Extract the [X, Y] coordinate from the center of the cell holding the provided text.  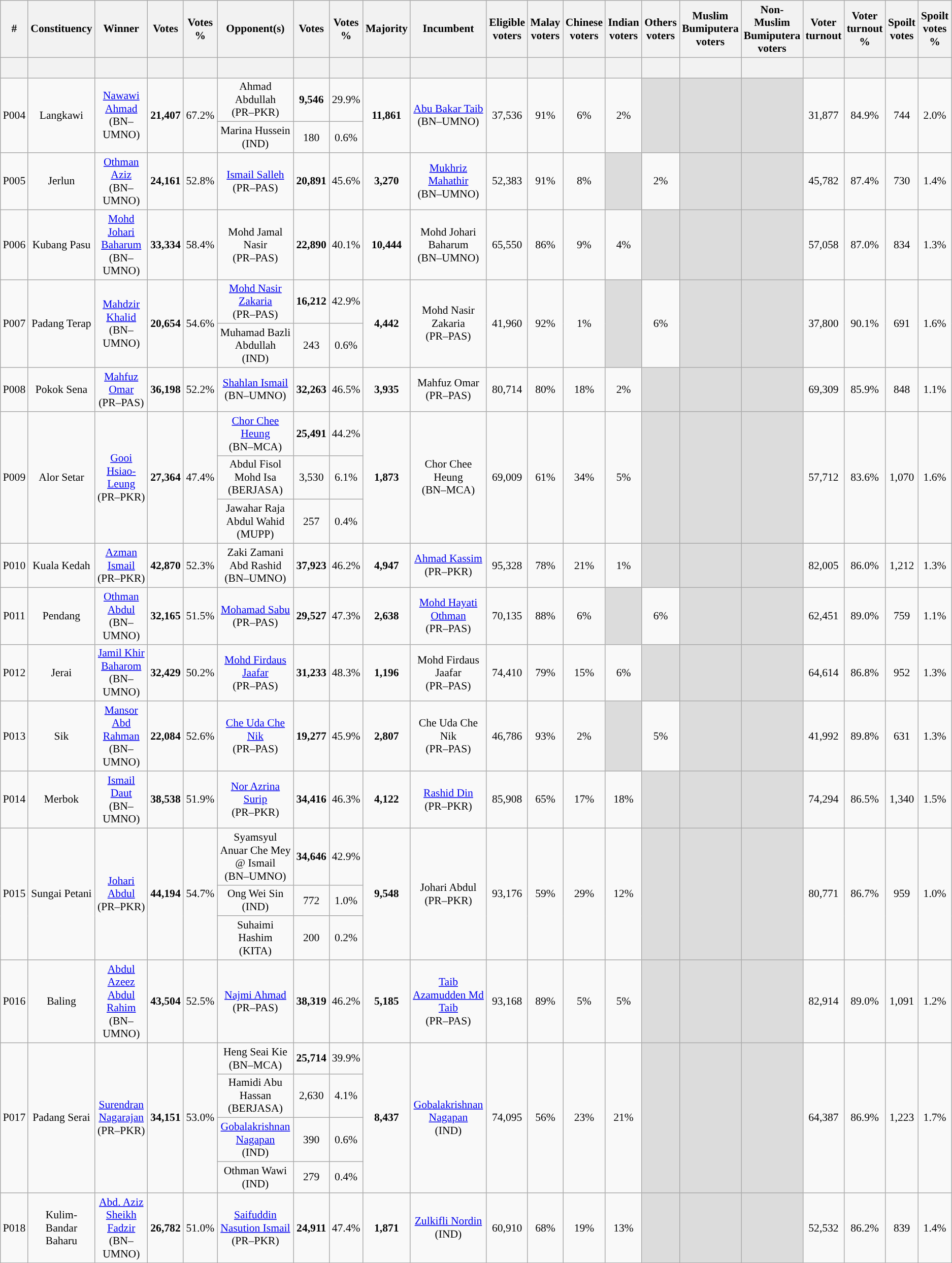
54.6% [200, 324]
Abdul Fisol Mohd Isa(BERJASA) [255, 477]
279 [311, 1178]
Pokok Sena [61, 390]
Chinese voters [584, 29]
37,800 [824, 324]
744 [902, 115]
390 [311, 1140]
Surendran Nagarajan(PR–PKR) [121, 1118]
5,185 [387, 1001]
15% [584, 673]
P016 [14, 1001]
61% [545, 478]
53.0% [200, 1118]
51.5% [200, 616]
Azman Ismail(PR–PKR) [121, 566]
47.3% [346, 616]
Ahmad Kassim(PR–PKR) [448, 566]
65,550 [507, 245]
12% [623, 894]
1.5% [935, 800]
1,196 [387, 673]
Kuala Kedah [61, 566]
70,135 [507, 616]
11,861 [387, 115]
631 [902, 737]
Indian voters [623, 29]
41,992 [824, 737]
23% [584, 1118]
21,407 [166, 115]
64,614 [824, 673]
16,212 [311, 302]
89% [545, 1001]
38,538 [166, 800]
Pendang [61, 616]
Padang Serai [61, 1118]
180 [311, 137]
P006 [14, 245]
Taib Azamudden Md Taib(PR–PAS) [448, 1001]
56% [545, 1118]
80% [545, 390]
29% [584, 894]
59% [545, 894]
34,646 [311, 856]
257 [311, 522]
85.9% [865, 390]
730 [902, 181]
Othman Abdul(BN–UMNO) [121, 616]
6.1% [346, 477]
48.3% [346, 673]
46,786 [507, 737]
Othman Aziz(BN–UMNO) [121, 181]
80,771 [824, 894]
1.2% [935, 1001]
8,437 [387, 1118]
46.5% [346, 390]
Spoilt votes [902, 29]
52.5% [200, 1001]
Voter turnout % [865, 29]
759 [902, 616]
51.9% [200, 800]
32,263 [311, 390]
Mansor Abd Rahman(BN–UMNO) [121, 737]
43,504 [166, 1001]
Nor Azrina Surip(PR–PKR) [255, 800]
1,091 [902, 1001]
37,923 [311, 566]
84.9% [865, 115]
Baling [61, 1001]
52,532 [824, 1228]
Mahdzir Khalid(BN–UMNO) [121, 324]
Jerai [61, 673]
P013 [14, 737]
44.2% [346, 434]
67.2% [200, 115]
Rashid Din(PR–PKR) [448, 800]
33,334 [166, 245]
2,638 [387, 616]
3,270 [387, 181]
17% [584, 800]
36,198 [166, 390]
Heng Seai Kie(BN–MCA) [255, 1058]
Mohd Jamal Nasir(PR–PAS) [255, 245]
P017 [14, 1118]
62,451 [824, 616]
83.6% [865, 478]
Kulim-Bandar Baharu [61, 1228]
9,548 [387, 894]
95,328 [507, 566]
93,176 [507, 894]
Abdul Azeez Abdul Rahim(BN–UMNO) [121, 1001]
25,491 [311, 434]
P012 [14, 673]
834 [902, 245]
37,536 [507, 115]
2,807 [387, 737]
74,294 [824, 800]
4,947 [387, 566]
Saifuddin Nasution Ismail(PR–PKR) [255, 1228]
26,782 [166, 1228]
Mohd Hayati Othman(PR–PAS) [448, 616]
839 [902, 1228]
25,714 [311, 1058]
P014 [14, 800]
Suhaimi Hashim(KITA) [255, 938]
Jamil Khir Baharom(BN–UMNO) [121, 673]
Majority [387, 29]
50.2% [200, 673]
9% [584, 245]
52.6% [200, 737]
Othman Wawi(IND) [255, 1178]
Najmi Ahmad(PR–PAS) [255, 1001]
32,165 [166, 616]
79% [545, 673]
1,070 [902, 478]
93% [545, 737]
13% [623, 1228]
58.4% [200, 245]
772 [311, 901]
Constituency [61, 29]
Voter turnout [824, 29]
93,168 [507, 1001]
P007 [14, 324]
Abd. Aziz Sheikh Fadzir(BN–UMNO) [121, 1228]
2,630 [311, 1095]
60,910 [507, 1228]
65% [545, 800]
20,891 [311, 181]
3,935 [387, 390]
959 [902, 894]
2.0% [935, 115]
8% [584, 181]
Alor Setar [61, 478]
1,212 [902, 566]
3,530 [311, 477]
1,873 [387, 478]
4% [623, 245]
52.3% [200, 566]
27,364 [166, 478]
57,712 [824, 478]
45.9% [346, 737]
Non-Muslim Bumiputera voters [772, 29]
0.2% [346, 938]
41,960 [507, 324]
82,914 [824, 1001]
88% [545, 616]
4.1% [346, 1095]
74,410 [507, 673]
P011 [14, 616]
4,442 [387, 324]
Ahmad Abdullah(PR–PKR) [255, 99]
89.8% [865, 737]
1,871 [387, 1228]
Opponent(s) [255, 29]
51.0% [200, 1228]
57,058 [824, 245]
86.2% [865, 1228]
243 [311, 346]
38,319 [311, 1001]
24,161 [166, 181]
Zaki Zamani Abd Rashid(BN–UMNO) [255, 566]
Jerlun [61, 181]
90.1% [865, 324]
Shahlan Ismail(BN–UMNO) [255, 390]
Marina Hussein(IND) [255, 137]
20,654 [166, 324]
24,911 [311, 1228]
22,890 [311, 245]
29,527 [311, 616]
Mohamad Sabu(PR–PAS) [255, 616]
Malay voters [545, 29]
Gooi Hsiao-Leung(PR–PKR) [121, 478]
Syamsyul Anuar Che Mey @ Ismail(BN–UMNO) [255, 856]
34% [584, 478]
Nawawi Ahmad(BN–UMNO) [121, 115]
74,095 [507, 1118]
4,122 [387, 800]
69,309 [824, 390]
80,714 [507, 390]
10,444 [387, 245]
92% [545, 324]
P018 [14, 1228]
P008 [14, 390]
44,194 [166, 894]
22,084 [166, 737]
64,387 [824, 1118]
34,416 [311, 800]
952 [902, 673]
86.0% [865, 566]
29.9% [346, 99]
31,877 [824, 115]
1.7% [935, 1118]
32,429 [166, 673]
Jawahar Raja Abdul Wahid(MUPP) [255, 522]
200 [311, 938]
Muhamad Bazli Abdullah(IND) [255, 346]
34,151 [166, 1118]
Sungai Petani [61, 894]
1,223 [902, 1118]
Abu Bakar Taib(BN–UMNO) [448, 115]
Muslim Bumiputera voters [710, 29]
Padang Terap [61, 324]
Ismail Daut(BN–UMNO) [121, 800]
Others voters [661, 29]
Mukhriz Mahathir(BN–UMNO) [448, 181]
Ismail Salleh(PR–PAS) [255, 181]
42,870 [166, 566]
86.5% [865, 800]
86.7% [865, 894]
19,277 [311, 737]
69,009 [507, 478]
Langkawi [61, 115]
P010 [14, 566]
87.4% [865, 181]
46.3% [346, 800]
45.6% [346, 181]
82,005 [824, 566]
P005 [14, 181]
52.8% [200, 181]
Kubang Pasu [61, 245]
40.1% [346, 245]
87.0% [865, 245]
Zulkifli Nordin(IND) [448, 1228]
Sik [61, 737]
86.8% [865, 673]
Merbok [61, 800]
1,340 [902, 800]
54.7% [200, 894]
86% [545, 245]
Ong Wei Sin(IND) [255, 901]
# [14, 29]
78% [545, 566]
31,233 [311, 673]
P009 [14, 478]
848 [902, 390]
86.9% [865, 1118]
P004 [14, 115]
9,546 [311, 99]
691 [902, 324]
19% [584, 1228]
52.2% [200, 390]
45,782 [824, 181]
Eligible voters [507, 29]
85,908 [507, 800]
P015 [14, 894]
68% [545, 1228]
Hamidi Abu Hassan(BERJASA) [255, 1095]
Winner [121, 29]
Incumbent [448, 29]
52,383 [507, 181]
Spoilt votes % [935, 29]
39.9% [346, 1058]
